Return the (X, Y) coordinate for the center point of the cell that contains the specified text.  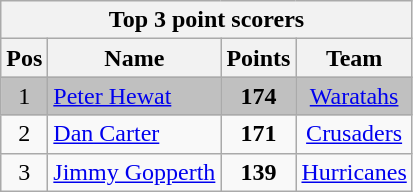
Points (258, 58)
Jimmy Gopperth (134, 172)
171 (258, 134)
3 (24, 172)
Name (134, 58)
1 (24, 96)
Waratahs (354, 96)
Crusaders (354, 134)
139 (258, 172)
174 (258, 96)
Hurricanes (354, 172)
Dan Carter (134, 134)
2 (24, 134)
Top 3 point scorers (207, 20)
Peter Hewat (134, 96)
Team (354, 58)
Pos (24, 58)
